Scan for the cell matching the given text and deliver its [x, y] coordinate at center. 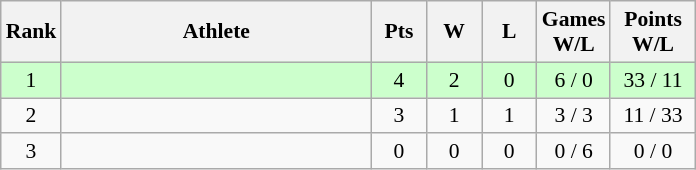
0 / 0 [652, 152]
0 / 6 [574, 152]
Athlete [216, 32]
Rank [32, 32]
Pts [398, 32]
GamesW/L [574, 32]
PointsW/L [652, 32]
33 / 11 [652, 80]
6 / 0 [574, 80]
W [454, 32]
4 [398, 80]
11 / 33 [652, 116]
3 / 3 [574, 116]
L [510, 32]
